Provide the (x, y) coordinate of the cell's center where the given text is located.  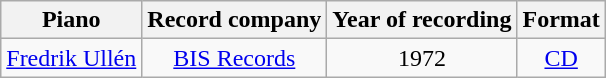
BIS Records (234, 58)
Record company (234, 20)
Format (561, 20)
Piano (72, 20)
Fredrik Ullén (72, 58)
1972 (422, 58)
Year of recording (422, 20)
CD (561, 58)
